Detect which cell encompasses the target text, then output its (X, Y) center coordinate. 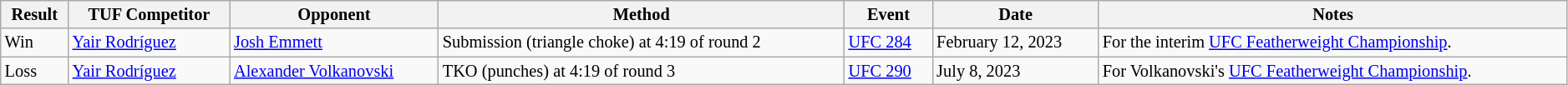
TUF Competitor (149, 14)
July 8, 2023 (1016, 71)
Loss (35, 71)
For Volkanovski's UFC Featherweight Championship. (1333, 71)
For the interim UFC Featherweight Championship. (1333, 42)
Submission (triangle choke) at 4:19 of round 2 (642, 42)
Notes (1333, 14)
Win (35, 42)
Opponent (334, 14)
Date (1016, 14)
Method (642, 14)
UFC 290 (889, 71)
Event (889, 14)
February 12, 2023 (1016, 42)
Alexander Volkanovski (334, 71)
Josh Emmett (334, 42)
UFC 284 (889, 42)
Result (35, 14)
TKO (punches) at 4:19 of round 3 (642, 71)
